Detect which cell encompasses the target text, then output its [x, y] center coordinate. 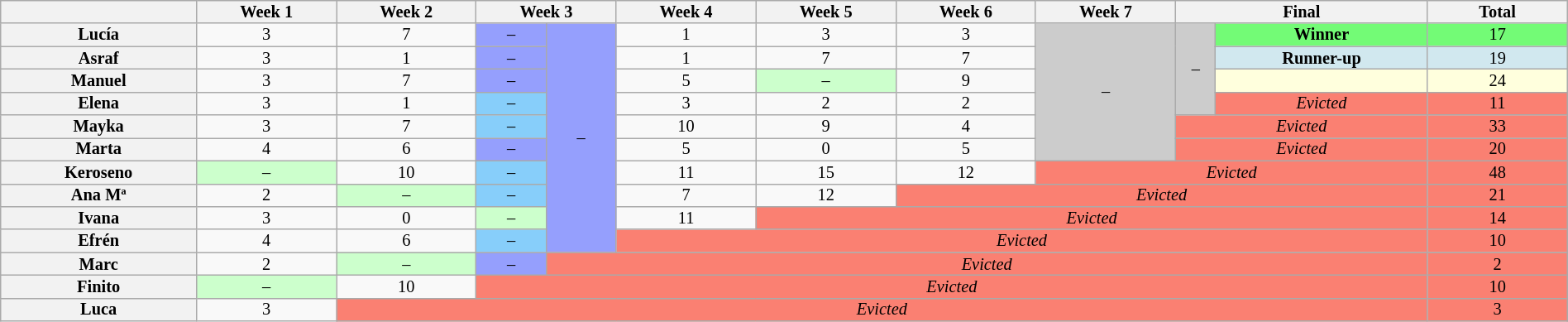
Ivana [99, 218]
Runner-up [1322, 58]
Week 3 [546, 12]
Marta [99, 149]
Week 4 [686, 12]
Manuel [99, 80]
Total [1497, 12]
Marc [99, 264]
21 [1497, 195]
Winner [1322, 35]
Asraf [99, 58]
14 [1497, 218]
Final [1302, 12]
Keroseno [99, 172]
Ana Mª [99, 195]
Efrén [99, 241]
Week 7 [1105, 12]
Luca [99, 310]
Week 6 [966, 12]
Lucía [99, 35]
Mayka [99, 127]
Elena [99, 103]
17 [1497, 35]
15 [825, 172]
33 [1497, 127]
20 [1497, 149]
19 [1497, 58]
Finito [99, 286]
48 [1497, 172]
Week 1 [266, 12]
Week 2 [407, 12]
24 [1497, 80]
Week 5 [825, 12]
